From the cell containing the given text, extract its center point as [x, y] coordinate. 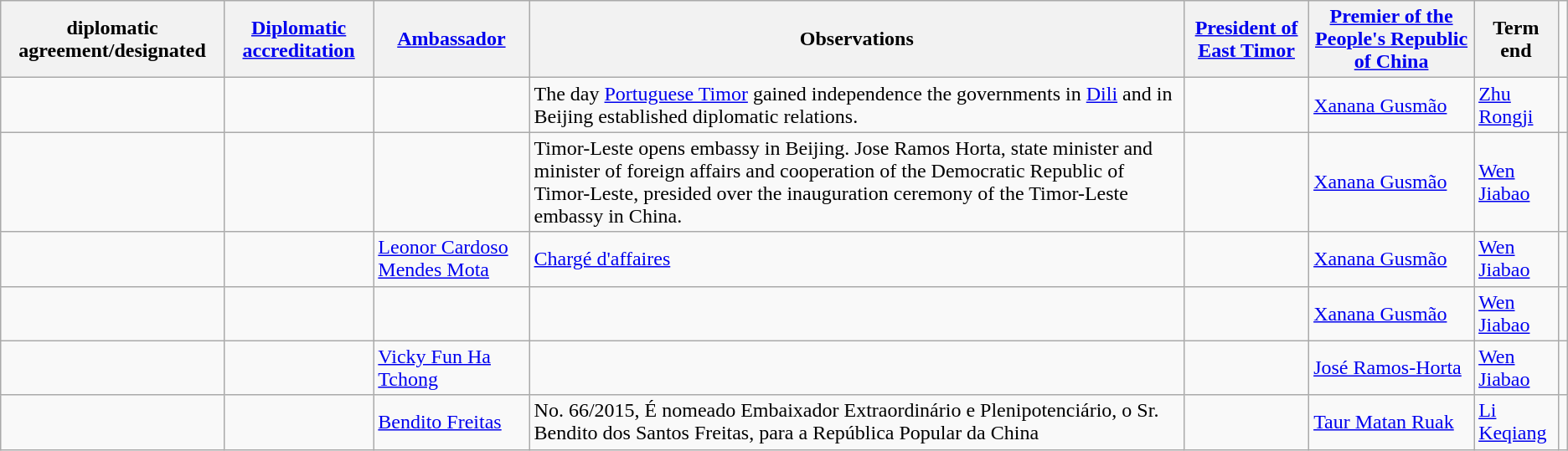
diplomatic agreement/designated [112, 39]
Term end [1516, 39]
José Ramos-Horta [1392, 368]
Li Keqiang [1516, 422]
No. 66/2015, É nomeado Embaixador Extraordinário e Plenipotenciário, o Sr. Bendito dos Santos Freitas, para a República Popular da China [857, 422]
Bendito Freitas [451, 422]
Ambassador [451, 39]
Leonor Cardoso Mendes Mota [451, 259]
Zhu Rongji [1516, 105]
Chargé d'affaires [857, 259]
Observations [857, 39]
Taur Matan Ruak [1392, 422]
Vicky Fun Ha Tchong [451, 368]
Premier of the People's Republic of China [1392, 39]
Diplomatic accreditation [298, 39]
President of East Timor [1246, 39]
The day Portuguese Timor gained independence the governments in Dili and in Beijing established diplomatic relations. [857, 105]
